Capture the cell that displays the provided text and extract its (X, Y) central coordinate. 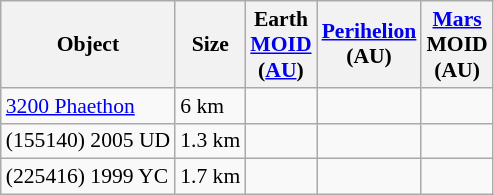
MarsMOID(AU) (456, 44)
6 km (210, 106)
(155140) 2005 UD (88, 141)
Perihelion(AU) (370, 44)
3200 Phaethon (88, 106)
(225416) 1999 YC (88, 177)
1.3 km (210, 141)
1.7 km (210, 177)
Object (88, 44)
Size (210, 44)
EarthMOID(AU) (280, 44)
